Scan for the cell matching the given text and deliver its (X, Y) coordinate at center. 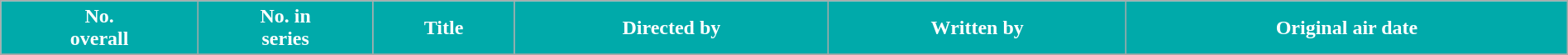
No. inseries (285, 28)
Title (443, 28)
Original air date (1347, 28)
No. overall (99, 28)
Written by (978, 28)
Directed by (672, 28)
